Determine the [x, y] coordinate at the center of the cell enclosing the given text.  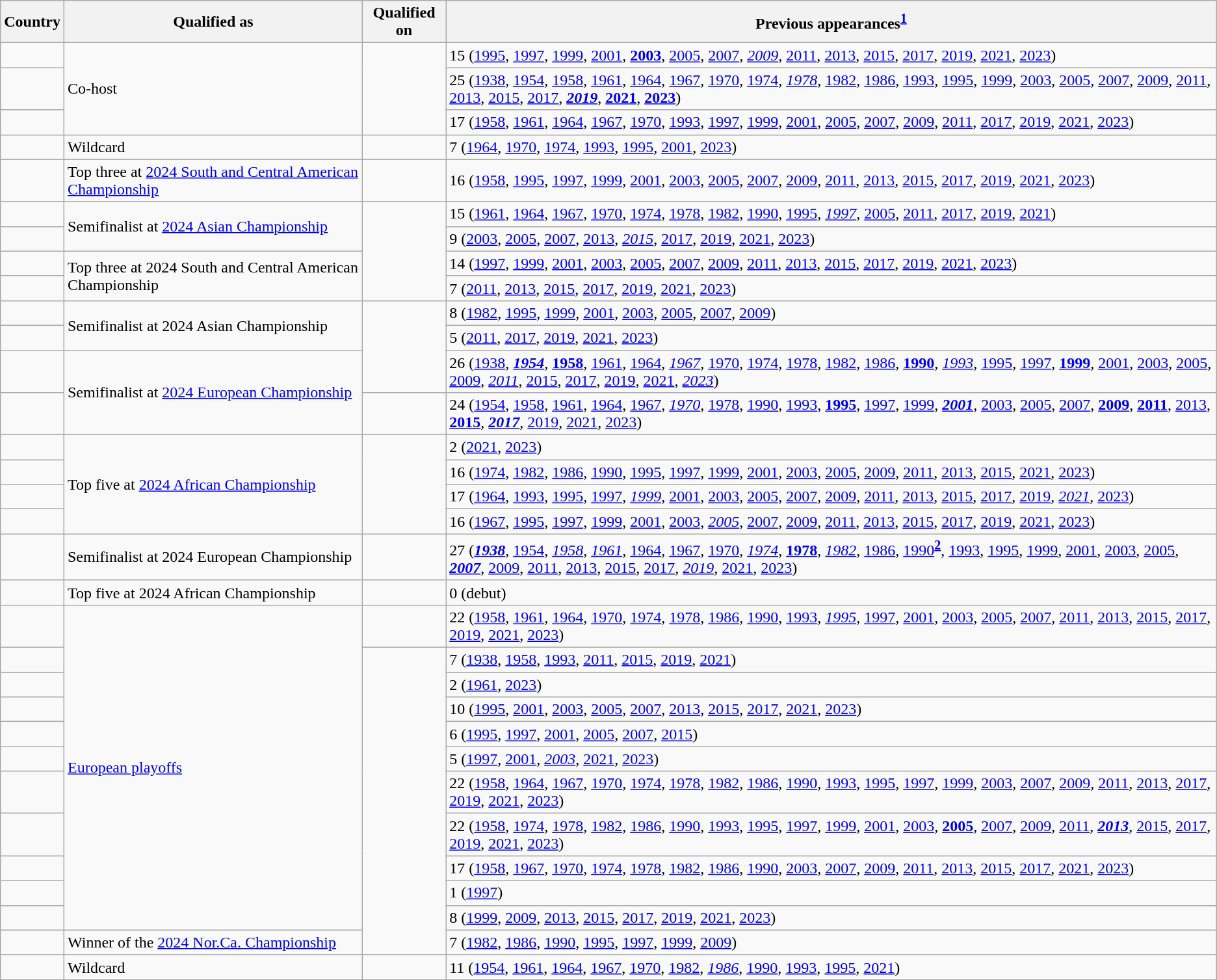
7 (2011, 2013, 2015, 2017, 2019, 2021, 2023) [831, 288]
7 (1964, 1970, 1974, 1993, 1995, 2001, 2023) [831, 147]
Co-host [213, 88]
15 (1961, 1964, 1967, 1970, 1974, 1978, 1982, 1990, 1995, 1997, 2005, 2011, 2017, 2019, 2021) [831, 214]
Country [33, 22]
Qualified on [404, 22]
5 (1997, 2001, 2003, 2021, 2023) [831, 759]
22 (1958, 1961, 1964, 1970, 1974, 1978, 1986, 1990, 1993, 1995, 1997, 2001, 2003, 2005, 2007, 2011, 2013, 2015, 2017, 2019, 2021, 2023) [831, 626]
16 (1958, 1995, 1997, 1999, 2001, 2003, 2005, 2007, 2009, 2011, 2013, 2015, 2017, 2019, 2021, 2023) [831, 181]
0 (debut) [831, 592]
15 (1995, 1997, 1999, 2001, 2003, 2005, 2007, 2009, 2011, 2013, 2015, 2017, 2019, 2021, 2023) [831, 55]
14 (1997, 1999, 2001, 2003, 2005, 2007, 2009, 2011, 2013, 2015, 2017, 2019, 2021, 2023) [831, 263]
Winner of the 2024 Nor.Ca. Championship [213, 942]
Previous appearances1 [831, 22]
24 (1954, 1958, 1961, 1964, 1967, 1970, 1978, 1990, 1993, 1995, 1997, 1999, 2001, 2003, 2005, 2007, 2009, 2011, 2013, 2015, 2017, 2019, 2021, 2023) [831, 414]
6 (1995, 1997, 2001, 2005, 2007, 2015) [831, 734]
16 (1974, 1982, 1986, 1990, 1995, 1997, 1999, 2001, 2003, 2005, 2009, 2011, 2013, 2015, 2021, 2023) [831, 472]
7 (1938, 1958, 1993, 2011, 2015, 2019, 2021) [831, 660]
2 (1961, 2023) [831, 685]
5 (2011, 2017, 2019, 2021, 2023) [831, 338]
Qualified as [213, 22]
1 (1997) [831, 893]
8 (1982, 1995, 1999, 2001, 2003, 2005, 2007, 2009) [831, 313]
22 (1958, 1964, 1967, 1970, 1974, 1978, 1982, 1986, 1990, 1993, 1995, 1997, 1999, 2003, 2007, 2009, 2011, 2013, 2017, 2019, 2021, 2023) [831, 792]
16 (1967, 1995, 1997, 1999, 2001, 2003, 2005, 2007, 2009, 2011, 2013, 2015, 2017, 2019, 2021, 2023) [831, 522]
22 (1958, 1974, 1978, 1982, 1986, 1990, 1993, 1995, 1997, 1999, 2001, 2003, 2005, 2007, 2009, 2011, 2013, 2015, 2017, 2019, 2021, 2023) [831, 835]
7 (1982, 1986, 1990, 1995, 1997, 1999, 2009) [831, 942]
European playoffs [213, 767]
11 (1954, 1961, 1964, 1967, 1970, 1982, 1986, 1990, 1993, 1995, 2021) [831, 967]
8 (1999, 2009, 2013, 2015, 2017, 2019, 2021, 2023) [831, 918]
2 (2021, 2023) [831, 447]
17 (1964, 1993, 1995, 1997, 1999, 2001, 2003, 2005, 2007, 2009, 2011, 2013, 2015, 2017, 2019, 2021, 2023) [831, 497]
17 (1958, 1967, 1970, 1974, 1978, 1982, 1986, 1990, 2003, 2007, 2009, 2011, 2013, 2015, 2017, 2021, 2023) [831, 868]
10 (1995, 2001, 2003, 2005, 2007, 2013, 2015, 2017, 2021, 2023) [831, 709]
17 (1958, 1961, 1964, 1967, 1970, 1993, 1997, 1999, 2001, 2005, 2007, 2009, 2011, 2017, 2019, 2021, 2023) [831, 122]
9 (2003, 2005, 2007, 2013, 2015, 2017, 2019, 2021, 2023) [831, 239]
